Locate the cell with the specified text and output its [X, Y] center coordinate. 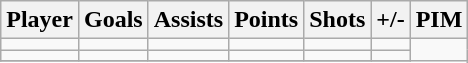
Assists [188, 20]
PIM [439, 20]
Points [266, 20]
Shots [338, 20]
Goals [113, 20]
+/- [390, 20]
Player [40, 20]
